Locate the cell with the specified text and output its [x, y] center coordinate. 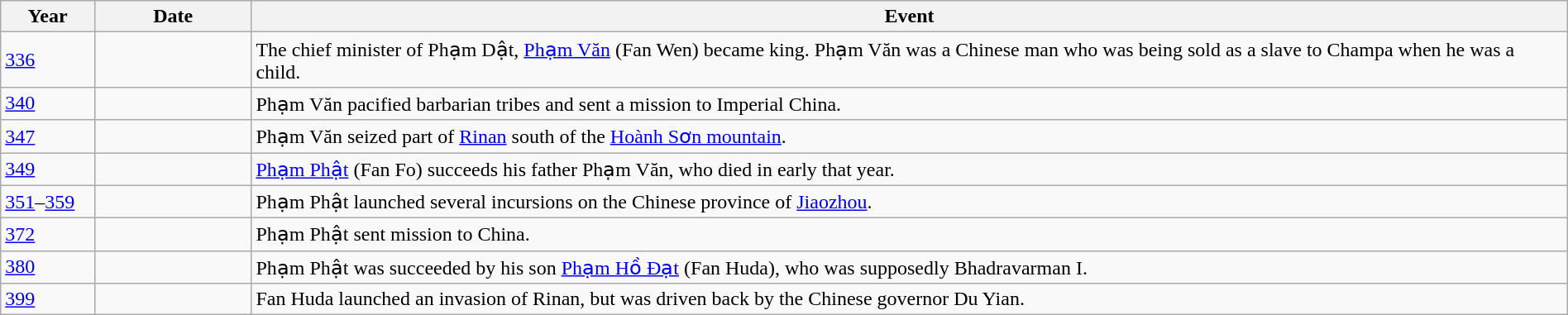
340 [48, 103]
Phạm Phật launched several incursions on the Chinese province of Jiaozhou. [910, 202]
372 [48, 235]
349 [48, 169]
347 [48, 136]
Date [172, 17]
351–359 [48, 202]
Phạm Phật (Fan Fo) succeeds his father Phạm Văn, who died in early that year. [910, 169]
Event [910, 17]
Phạm Văn pacified barbarian tribes and sent a mission to Imperial China. [910, 103]
336 [48, 60]
Phạm Văn seized part of Rinan south of the Hoành Sơn mountain. [910, 136]
380 [48, 267]
Phạm Phật was succeeded by his son Phạm Hồ Đạt (Fan Huda), who was supposedly Bhadravarman I. [910, 267]
Fan Huda launched an invasion of Rinan, but was driven back by the Chinese governor Du Yian. [910, 299]
399 [48, 299]
Phạm Phật sent mission to China. [910, 235]
Year [48, 17]
